Search for the cell housing the specified text and yield its [x, y] center coordinate. 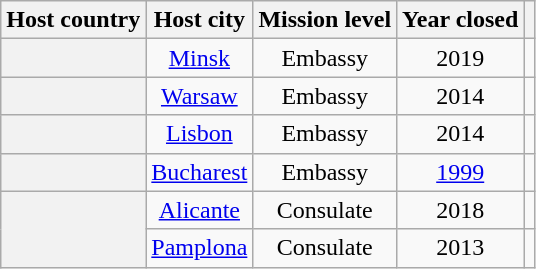
Warsaw [200, 96]
Alicante [200, 210]
1999 [460, 172]
Lisbon [200, 134]
Year closed [460, 20]
Mission level [325, 20]
Host country [74, 20]
Pamplona [200, 248]
Host city [200, 20]
2019 [460, 58]
Minsk [200, 58]
2013 [460, 248]
Bucharest [200, 172]
2018 [460, 210]
